Find where the given text appears and provide that cell's center as (x, y) coordinate. 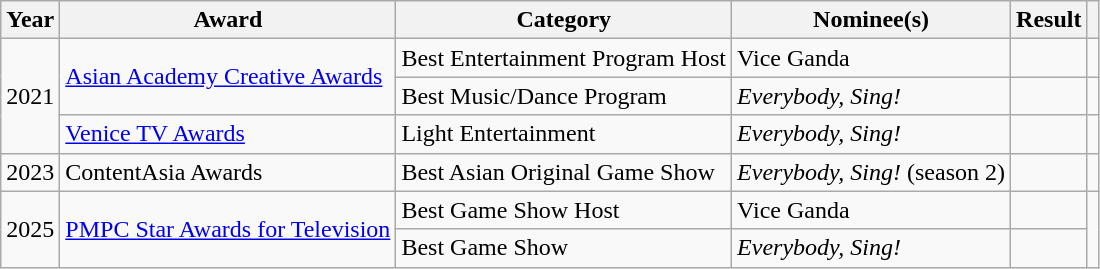
Best Game Show (564, 248)
Best Music/Dance Program (564, 96)
2025 (30, 229)
Everybody, Sing! (season 2) (872, 172)
Best Game Show Host (564, 210)
Asian Academy Creative Awards (228, 77)
Year (30, 20)
Award (228, 20)
2023 (30, 172)
Nominee(s) (872, 20)
2021 (30, 96)
ContentAsia Awards (228, 172)
Result (1049, 20)
Category (564, 20)
PMPC Star Awards for Television (228, 229)
Venice TV Awards (228, 134)
Best Entertainment Program Host (564, 58)
Best Asian Original Game Show (564, 172)
Light Entertainment (564, 134)
